Determine the [x, y] coordinate at the center of the cell enclosing the given text.  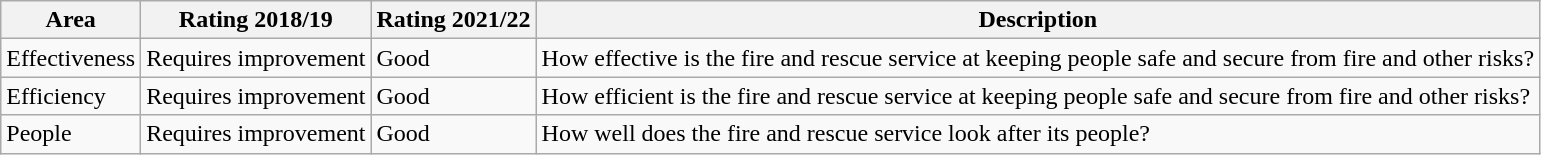
People [71, 134]
Rating 2018/19 [256, 20]
Description [1038, 20]
How efficient is the fire and rescue service at keeping people safe and secure from fire and other risks? [1038, 96]
Area [71, 20]
Rating 2021/22 [454, 20]
Effectiveness [71, 58]
Efficiency [71, 96]
How well does the fire and rescue service look after its people? [1038, 134]
How effective is the fire and rescue service at keeping people safe and secure from fire and other risks? [1038, 58]
